Provide the [x, y] coordinate of the cell's center where the given text is located.  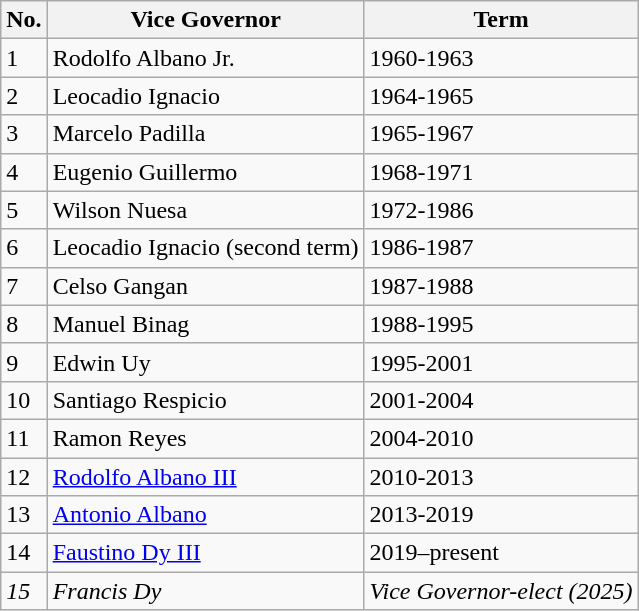
Vice Governor [206, 20]
Ramon Reyes [206, 438]
Rodolfo Albano Jr. [206, 58]
2019–present [501, 553]
14 [24, 553]
2010-2013 [501, 477]
Leocadio Ignacio (second term) [206, 248]
Wilson Nuesa [206, 210]
2013-2019 [501, 515]
1965-1967 [501, 134]
2001-2004 [501, 400]
Eugenio Guillermo [206, 172]
1964-1965 [501, 96]
10 [24, 400]
1968-1971 [501, 172]
3 [24, 134]
Antonio Albano [206, 515]
1995-2001 [501, 362]
1988-1995 [501, 324]
4 [24, 172]
12 [24, 477]
13 [24, 515]
8 [24, 324]
11 [24, 438]
2 [24, 96]
Celso Gangan [206, 286]
1986-1987 [501, 248]
Marcelo Padilla [206, 134]
1960-1963 [501, 58]
No. [24, 20]
1972-1986 [501, 210]
Manuel Binag [206, 324]
2004-2010 [501, 438]
1987-1988 [501, 286]
Edwin Uy [206, 362]
5 [24, 210]
Vice Governor-elect (2025) [501, 591]
6 [24, 248]
15 [24, 591]
Rodolfo Albano III [206, 477]
Term [501, 20]
1 [24, 58]
Faustino Dy III [206, 553]
Francis Dy [206, 591]
9 [24, 362]
7 [24, 286]
Santiago Respicio [206, 400]
Leocadio Ignacio [206, 96]
